From the cell containing the given text, extract its center point as [x, y] coordinate. 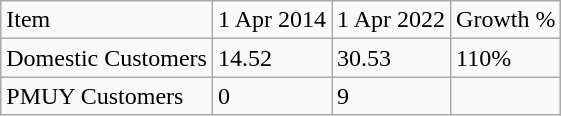
Item [107, 20]
0 [272, 96]
Growth % [506, 20]
Domestic Customers [107, 58]
14.52 [272, 58]
PMUY Customers [107, 96]
1 Apr 2014 [272, 20]
1 Apr 2022 [392, 20]
110% [506, 58]
9 [392, 96]
30.53 [392, 58]
